Detect which cell encompasses the target text, then output its [x, y] center coordinate. 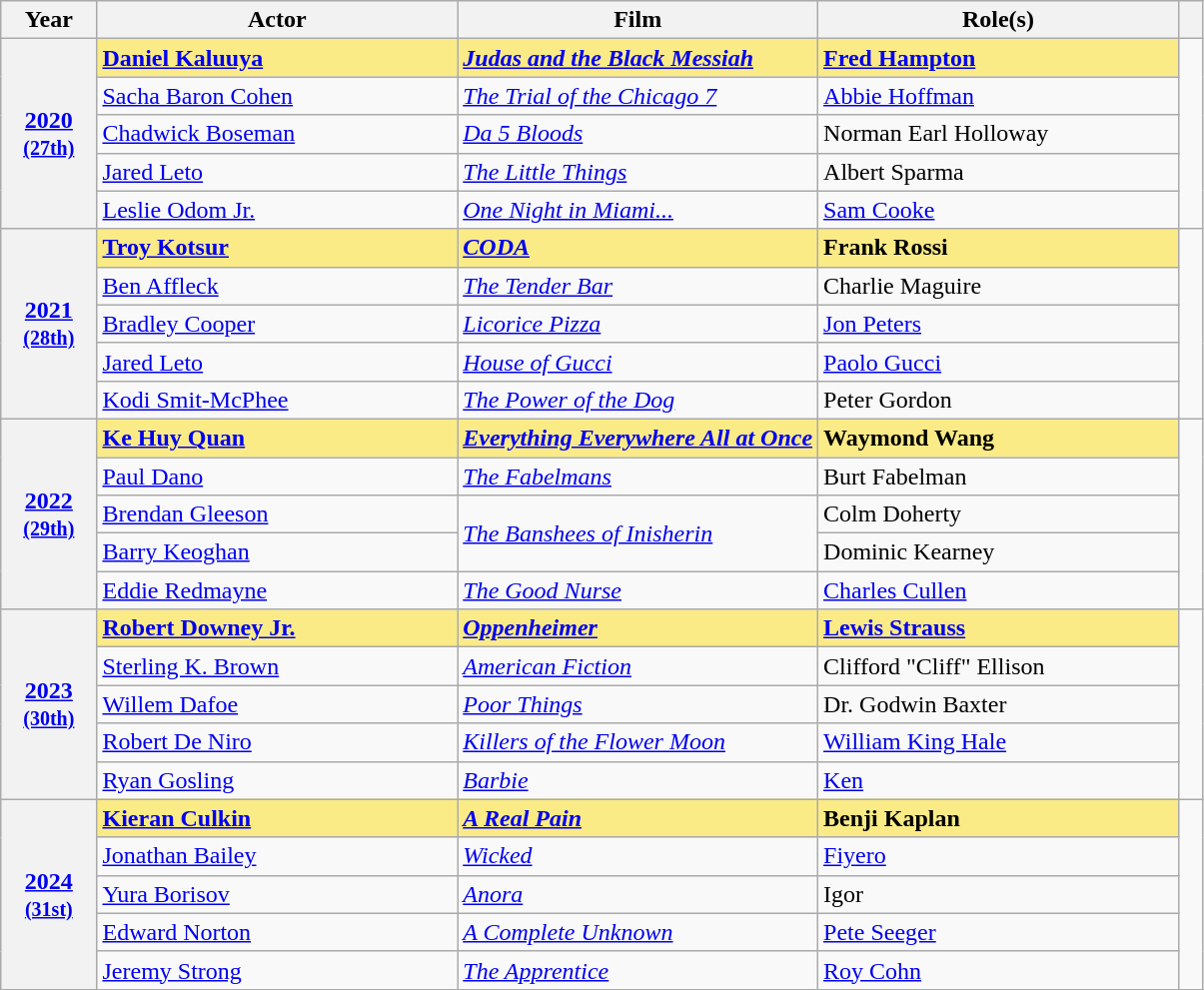
Dr. Godwin Baxter [999, 704]
Jonathan Bailey [278, 856]
Film [637, 20]
Year [49, 20]
Roy Cohn [999, 970]
Actor [278, 20]
Paolo Gucci [999, 362]
Sterling K. Brown [278, 666]
Brendan Gleeson [278, 514]
Willem Dafoe [278, 704]
Clifford "Cliff" Ellison [999, 666]
Albert Sparma [999, 172]
Judas and the Black Messiah [637, 58]
Yura Borisov [278, 894]
Troy Kotsur [278, 248]
Edward Norton [278, 932]
Charlie Maguire [999, 286]
Daniel Kaluuya [278, 58]
Fiyero [999, 856]
The Trial of the Chicago 7 [637, 96]
Wicked [637, 856]
Paul Dano [278, 477]
Lewis Strauss [999, 628]
Kodi Smit-McPhee [278, 400]
The Power of the Dog [637, 400]
Ryan Gosling [278, 780]
American Fiction [637, 666]
Frank Rossi [999, 248]
Benji Kaplan [999, 818]
Ke Huy Quan [278, 438]
Everything Everywhere All at Once [637, 438]
Abbie Hoffman [999, 96]
Fred Hampton [999, 58]
The Apprentice [637, 970]
A Real Pain [637, 818]
Oppenheimer [637, 628]
Killers of the Flower Moon [637, 742]
Licorice Pizza [637, 324]
Bradley Cooper [278, 324]
The Banshees of Inisherin [637, 533]
The Good Nurse [637, 590]
Kieran Culkin [278, 818]
Robert Downey Jr. [278, 628]
CODA [637, 248]
Ken [999, 780]
Peter Gordon [999, 400]
House of Gucci [637, 362]
2023(30th) [49, 704]
A Complete Unknown [637, 932]
Waymond Wang [999, 438]
Anora [637, 894]
Poor Things [637, 704]
Chadwick Boseman [278, 134]
Burt Fabelman [999, 477]
Colm Doherty [999, 514]
2020(27th) [49, 134]
The Little Things [637, 172]
2022(29th) [49, 513]
Pete Seeger [999, 932]
Barry Keoghan [278, 552]
Jon Peters [999, 324]
Barbie [637, 780]
William King Hale [999, 742]
Norman Earl Holloway [999, 134]
Jeremy Strong [278, 970]
Leslie Odom Jr. [278, 210]
The Fabelmans [637, 477]
Igor [999, 894]
Role(s) [999, 20]
2024(31st) [49, 894]
Eddie Redmayne [278, 590]
2021(28th) [49, 324]
Sam Cooke [999, 210]
Charles Cullen [999, 590]
Sacha Baron Cohen [278, 96]
Da 5 Bloods [637, 134]
Dominic Kearney [999, 552]
Robert De Niro [278, 742]
Ben Affleck [278, 286]
One Night in Miami... [637, 210]
The Tender Bar [637, 286]
